Identify which cell holds the provided text, then report its [x, y] central coordinate. 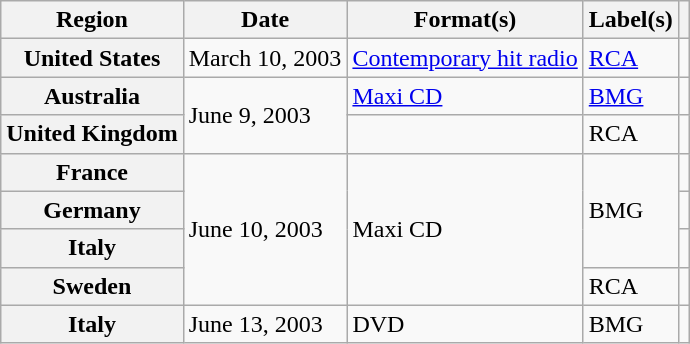
June 9, 2003 [265, 115]
DVD [465, 324]
June 13, 2003 [265, 324]
United Kingdom [92, 134]
Sweden [92, 286]
Format(s) [465, 20]
June 10, 2003 [265, 229]
Australia [92, 96]
Germany [92, 210]
France [92, 172]
Contemporary hit radio [465, 58]
Date [265, 20]
March 10, 2003 [265, 58]
United States [92, 58]
Region [92, 20]
Label(s) [630, 20]
